Find where the given text appears and provide that cell's center as (x, y) coordinate. 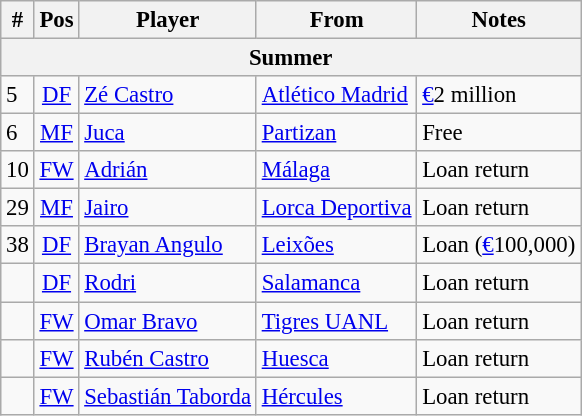
# (18, 20)
Lorca Deportiva (336, 208)
Zé Castro (168, 95)
Huesca (336, 358)
5 (18, 95)
From (336, 20)
Sebastián Taborda (168, 396)
Rodri (168, 283)
29 (18, 208)
Summer (291, 58)
6 (18, 133)
Pos (56, 20)
Player (168, 20)
Tigres UANL (336, 321)
Jairo (168, 208)
Rubén Castro (168, 358)
Notes (499, 20)
Adrián (168, 170)
Atlético Madrid (336, 95)
Loan (€100,000) (499, 245)
Hércules (336, 396)
Free (499, 133)
10 (18, 170)
Juca (168, 133)
38 (18, 245)
Omar Bravo (168, 321)
€2 million (499, 95)
Brayan Angulo (168, 245)
Salamanca (336, 283)
Partizan (336, 133)
Málaga (336, 170)
Leixões (336, 245)
